From the cell containing the given text, extract its center point as [X, Y] coordinate. 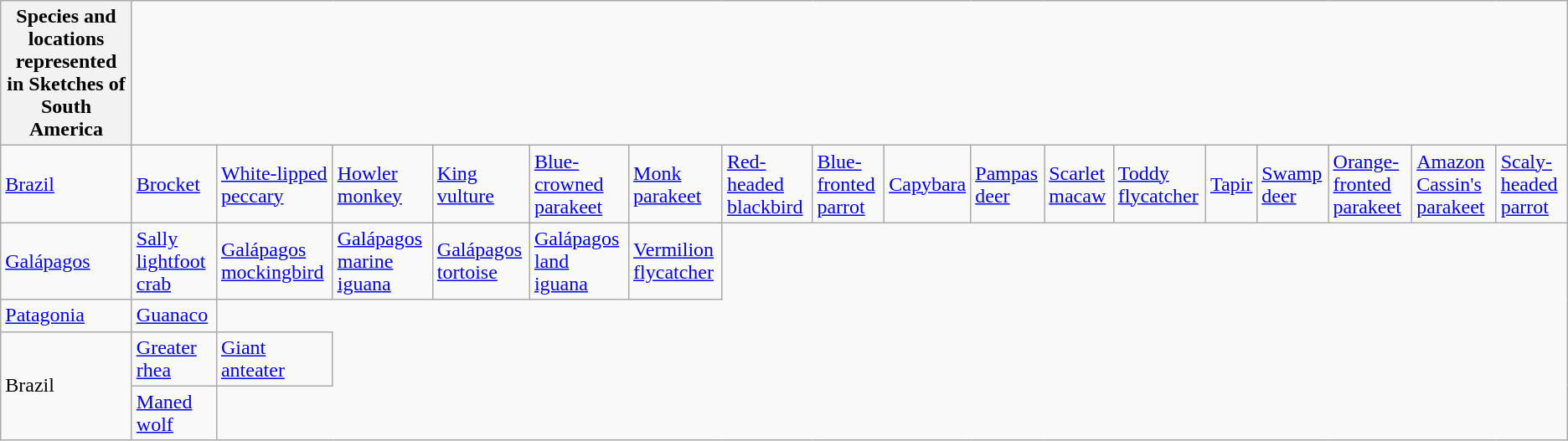
Capybara [928, 184]
Vermilion flycatcher [676, 261]
Toddy flycatcher [1159, 184]
Blue-crowned parakeet [579, 184]
Orange-fronted parakeet [1370, 184]
Giant anteater [275, 358]
Galápagos tortoise [481, 261]
King vulture [481, 184]
Scaly-headed parrot [1531, 184]
Blue-fronted parrot [848, 184]
Tapir [1231, 184]
Galápagos [67, 261]
Sally lightfoot crab [174, 261]
Galápagos mockingbird [275, 261]
Maned wolf [174, 413]
Galápagos marine iguana [382, 261]
Species and locations represented in Sketches of South America [67, 74]
Greater rhea [174, 358]
Red-headed blackbird [767, 184]
Patagonia [67, 315]
Brocket [174, 184]
Swamp deer [1293, 184]
White-lipped peccary [275, 184]
Pampas deer [1008, 184]
Scarlet macaw [1079, 184]
Amazon Cassin's parakeet [1454, 184]
Monk parakeet [676, 184]
Guanaco [174, 315]
Howler monkey [382, 184]
Galápagos land iguana [579, 261]
